Scan for the cell matching the given text and deliver its (x, y) coordinate at center. 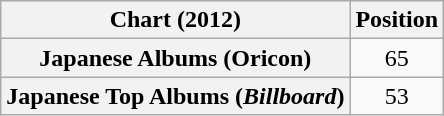
65 (397, 58)
Chart (2012) (176, 20)
Position (397, 20)
Japanese Top Albums (Billboard) (176, 96)
Japanese Albums (Oricon) (176, 58)
53 (397, 96)
